Return the [x, y] coordinate for the center point of the cell that contains the specified text.  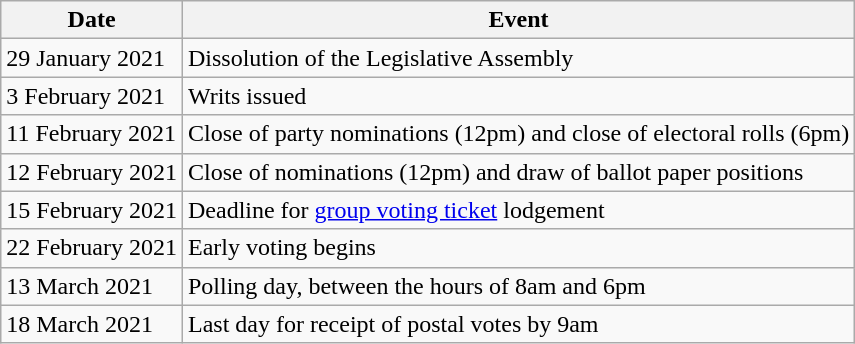
15 February 2021 [92, 210]
Early voting begins [518, 248]
13 March 2021 [92, 286]
Writs issued [518, 96]
18 March 2021 [92, 324]
Close of nominations (12pm) and draw of ballot paper positions [518, 172]
29 January 2021 [92, 58]
Last day for receipt of postal votes by 9am [518, 324]
Event [518, 20]
Deadline for group voting ticket lodgement [518, 210]
11 February 2021 [92, 134]
Close of party nominations (12pm) and close of electoral rolls (6pm) [518, 134]
22 February 2021 [92, 248]
Polling day, between the hours of 8am and 6pm [518, 286]
Dissolution of the Legislative Assembly [518, 58]
3 February 2021 [92, 96]
12 February 2021 [92, 172]
Date [92, 20]
